Find where the given text appears and provide that cell's center as [x, y] coordinate. 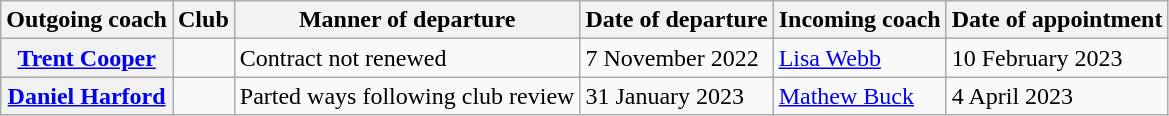
Parted ways following club review [407, 96]
Mathew Buck [860, 96]
Trent Cooper [87, 58]
4 April 2023 [1057, 96]
Manner of departure [407, 20]
7 November 2022 [676, 58]
Lisa Webb [860, 58]
Incoming coach [860, 20]
Outgoing coach [87, 20]
10 February 2023 [1057, 58]
Daniel Harford [87, 96]
Date of departure [676, 20]
Date of appointment [1057, 20]
Club [203, 20]
Contract not renewed [407, 58]
31 January 2023 [676, 96]
